Detect which cell encompasses the target text, then output its (x, y) center coordinate. 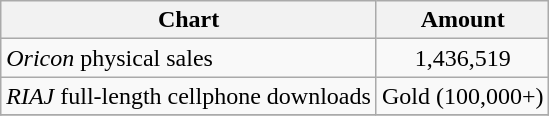
Oricon physical sales (189, 58)
1,436,519 (462, 58)
Gold (100,000+) (462, 96)
Chart (189, 20)
Amount (462, 20)
RIAJ full-length cellphone downloads (189, 96)
